Search for the cell housing the specified text and yield its (x, y) center coordinate. 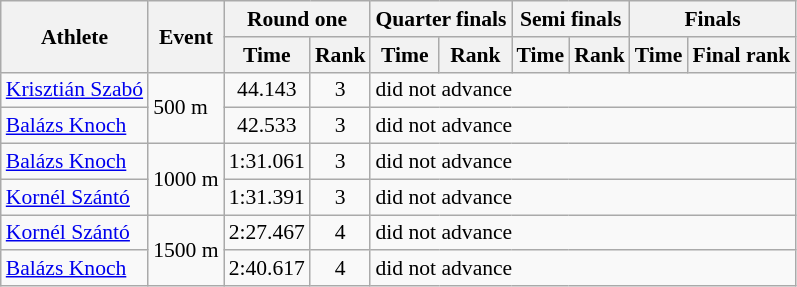
1:31.391 (267, 197)
42.533 (267, 126)
44.143 (267, 90)
Krisztián Szabó (74, 90)
Finals (713, 19)
2:40.617 (267, 269)
500 m (186, 108)
Quarter finals (440, 19)
1000 m (186, 180)
2:27.467 (267, 233)
Final rank (741, 55)
1500 m (186, 250)
Event (186, 36)
Round one (298, 19)
Semi finals (571, 19)
Athlete (74, 36)
1:31.061 (267, 162)
